Provide the [X, Y] coordinate of the cell's center where the given text is located.  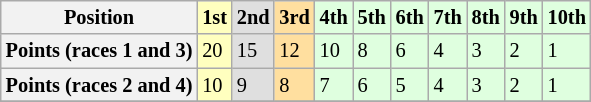
9th [524, 17]
4th [334, 17]
8th [486, 17]
6th [410, 17]
1st [214, 17]
9 [254, 85]
2nd [254, 17]
Points (races 1 and 3) [100, 51]
5 [410, 85]
3rd [294, 17]
7 [334, 85]
15 [254, 51]
5th [372, 17]
Points (races 2 and 4) [100, 85]
10th [567, 17]
Position [100, 17]
7th [448, 17]
12 [294, 51]
20 [214, 51]
